Pinpoint the cell where the given text exists, returning its (x, y) midpoint coordinate. 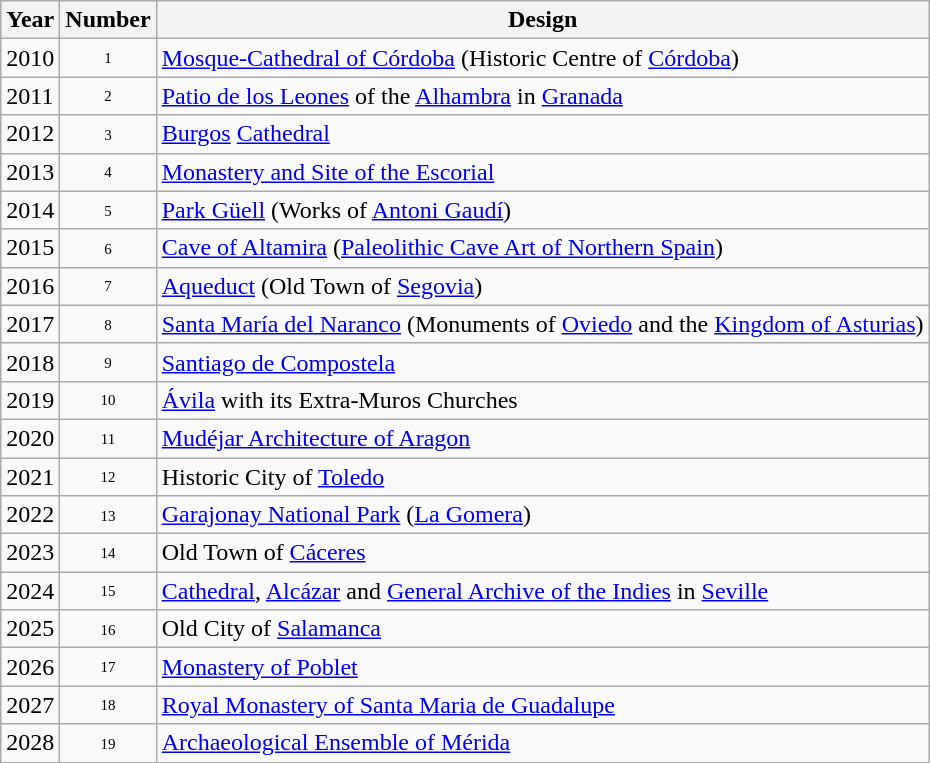
Design (542, 20)
2024 (30, 591)
2011 (30, 96)
14 (108, 553)
Garajonay National Park (La Gomera) (542, 515)
Patio de los Leones of the Alhambra in Granada (542, 96)
Royal Monastery of Santa Maria de Guadalupe (542, 705)
Year (30, 20)
2 (108, 96)
2020 (30, 438)
8 (108, 324)
2025 (30, 629)
Number (108, 20)
16 (108, 629)
19 (108, 743)
13 (108, 515)
Santa María del Naranco (Monuments of Oviedo and the Kingdom of Asturias) (542, 324)
5 (108, 210)
Burgos Cathedral (542, 134)
17 (108, 667)
Old Town of Cáceres (542, 553)
Santiago de Compostela (542, 362)
2012 (30, 134)
Park Güell (Works of Antoni Gaudí) (542, 210)
Old City of Salamanca (542, 629)
10 (108, 400)
18 (108, 705)
2018 (30, 362)
Monastery and Site of the Escorial (542, 172)
12 (108, 477)
Cave of Altamira (Paleolithic Cave Art of Northern Spain) (542, 248)
2015 (30, 248)
2028 (30, 743)
Archaeological Ensemble of Mérida (542, 743)
2022 (30, 515)
2026 (30, 667)
Aqueduct (Old Town of Segovia) (542, 286)
4 (108, 172)
15 (108, 591)
2013 (30, 172)
6 (108, 248)
1 (108, 58)
7 (108, 286)
2010 (30, 58)
Cathedral, Alcázar and General Archive of the Indies in Seville (542, 591)
9 (108, 362)
Historic City of Toledo (542, 477)
Mosque-Cathedral of Córdoba (Historic Centre of Córdoba) (542, 58)
2021 (30, 477)
2027 (30, 705)
2019 (30, 400)
Ávila with its Extra-Muros Churches (542, 400)
2017 (30, 324)
2014 (30, 210)
3 (108, 134)
11 (108, 438)
Mudéjar Architecture of Aragon (542, 438)
Monastery of Poblet (542, 667)
2016 (30, 286)
2023 (30, 553)
